Identify which cell holds the provided text, then report its [x, y] central coordinate. 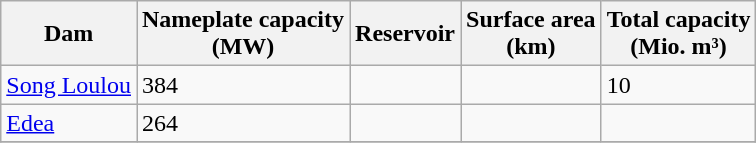
Edea [69, 123]
384 [242, 85]
264 [242, 123]
Dam [69, 34]
Total capacity(Mio. m³) [678, 34]
Song Loulou [69, 85]
Surface area (km) [532, 34]
Reservoir [406, 34]
Nameplate capacity(MW) [242, 34]
10 [678, 85]
